From the cell containing the given text, extract its center point as (X, Y) coordinate. 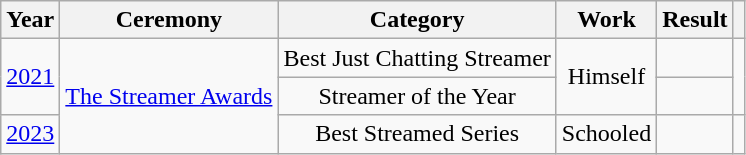
Best Just Chatting Streamer (417, 58)
2023 (30, 134)
Streamer of the Year (417, 96)
2021 (30, 77)
Category (417, 20)
Work (606, 20)
Result (695, 20)
Himself (606, 77)
The Streamer Awards (169, 96)
Schooled (606, 134)
Year (30, 20)
Best Streamed Series (417, 134)
Ceremony (169, 20)
